From the cell containing the given text, extract its center point as [X, Y] coordinate. 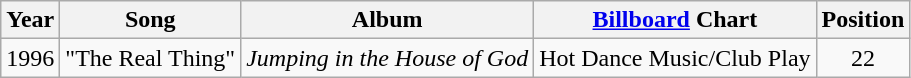
Hot Dance Music/Club Play [675, 58]
"The Real Thing" [150, 58]
Jumping in the House of God [388, 58]
Billboard Chart [675, 20]
22 [863, 58]
Album [388, 20]
Position [863, 20]
Year [30, 20]
Song [150, 20]
1996 [30, 58]
